Identify which cell holds the provided text, then report its (X, Y) central coordinate. 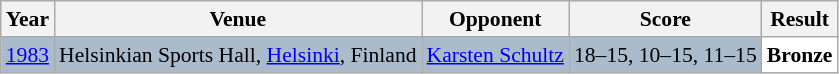
Karsten Schultz (496, 55)
Bronze (800, 55)
18–15, 10–15, 11–15 (666, 55)
Score (666, 19)
Helsinkian Sports Hall, Helsinki, Finland (238, 55)
Venue (238, 19)
Result (800, 19)
Opponent (496, 19)
Year (28, 19)
1983 (28, 55)
